Capture the cell that displays the provided text and extract its (x, y) central coordinate. 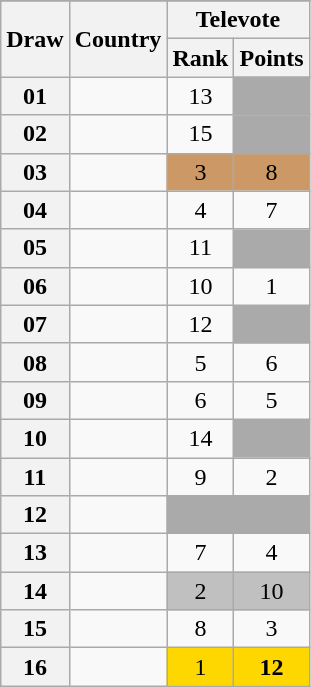
05 (35, 248)
Country (118, 39)
09 (35, 400)
9 (200, 477)
03 (35, 172)
02 (35, 134)
01 (35, 96)
Draw (35, 39)
Points (272, 58)
08 (35, 362)
Televote (238, 20)
06 (35, 286)
Rank (200, 58)
04 (35, 210)
16 (35, 667)
07 (35, 324)
